Detect which cell encompasses the target text, then output its (X, Y) center coordinate. 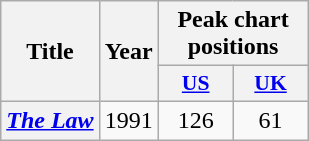
UK (270, 84)
1991 (128, 120)
126 (196, 120)
Title (50, 52)
Year (128, 52)
Peak chart positions (233, 34)
US (196, 84)
61 (270, 120)
The Law (50, 120)
